Detect which cell encompasses the target text, then output its [X, Y] center coordinate. 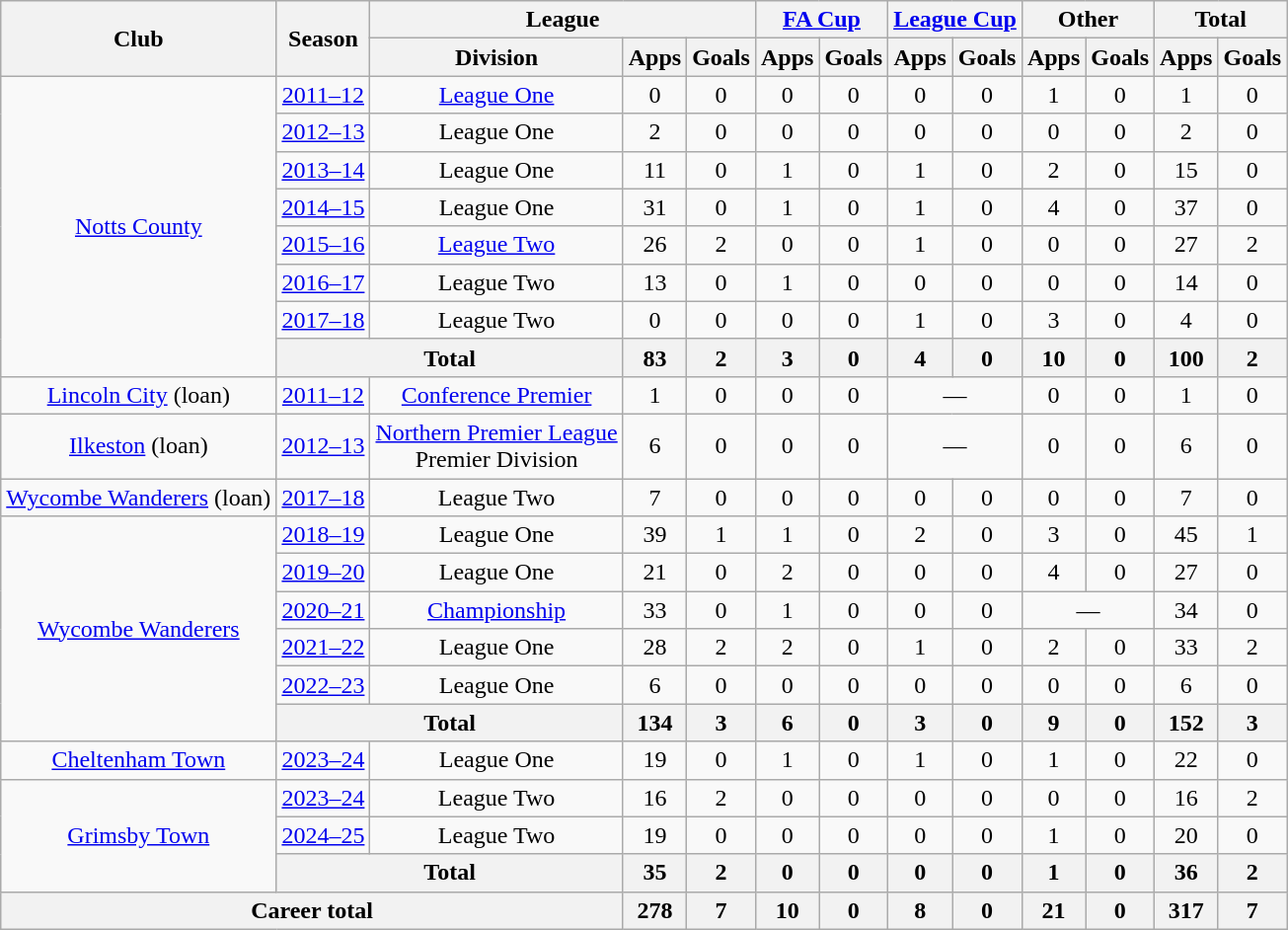
2014–15 [324, 207]
2018–19 [324, 535]
Championship [496, 610]
15 [1186, 170]
2015–16 [324, 245]
45 [1186, 535]
13 [654, 282]
36 [1186, 873]
Career total [312, 910]
FA Cup [821, 20]
11 [654, 170]
152 [1186, 723]
83 [654, 357]
2022–23 [324, 685]
14 [1186, 282]
2016–17 [324, 282]
Division [496, 57]
Ilkeston (loan) [138, 446]
Club [138, 39]
2021–22 [324, 648]
2013–14 [324, 170]
9 [1053, 723]
39 [654, 535]
Notts County [138, 226]
35 [654, 873]
Wycombe Wanderers [138, 629]
Other [1088, 20]
2024–25 [324, 835]
Season [324, 39]
34 [1186, 610]
League [563, 20]
31 [654, 207]
26 [654, 245]
2019–20 [324, 573]
Cheltenham Town [138, 760]
Northern Premier LeaguePremier Division [496, 446]
8 [920, 910]
League Cup [955, 20]
Wycombe Wanderers (loan) [138, 497]
317 [1186, 910]
Lincoln City (loan) [138, 395]
100 [1186, 357]
278 [654, 910]
Grimsby Town [138, 835]
134 [654, 723]
37 [1186, 207]
20 [1186, 835]
2020–21 [324, 610]
22 [1186, 760]
Conference Premier [496, 395]
28 [654, 648]
